Return (X, Y) of the center of cell containing provided text 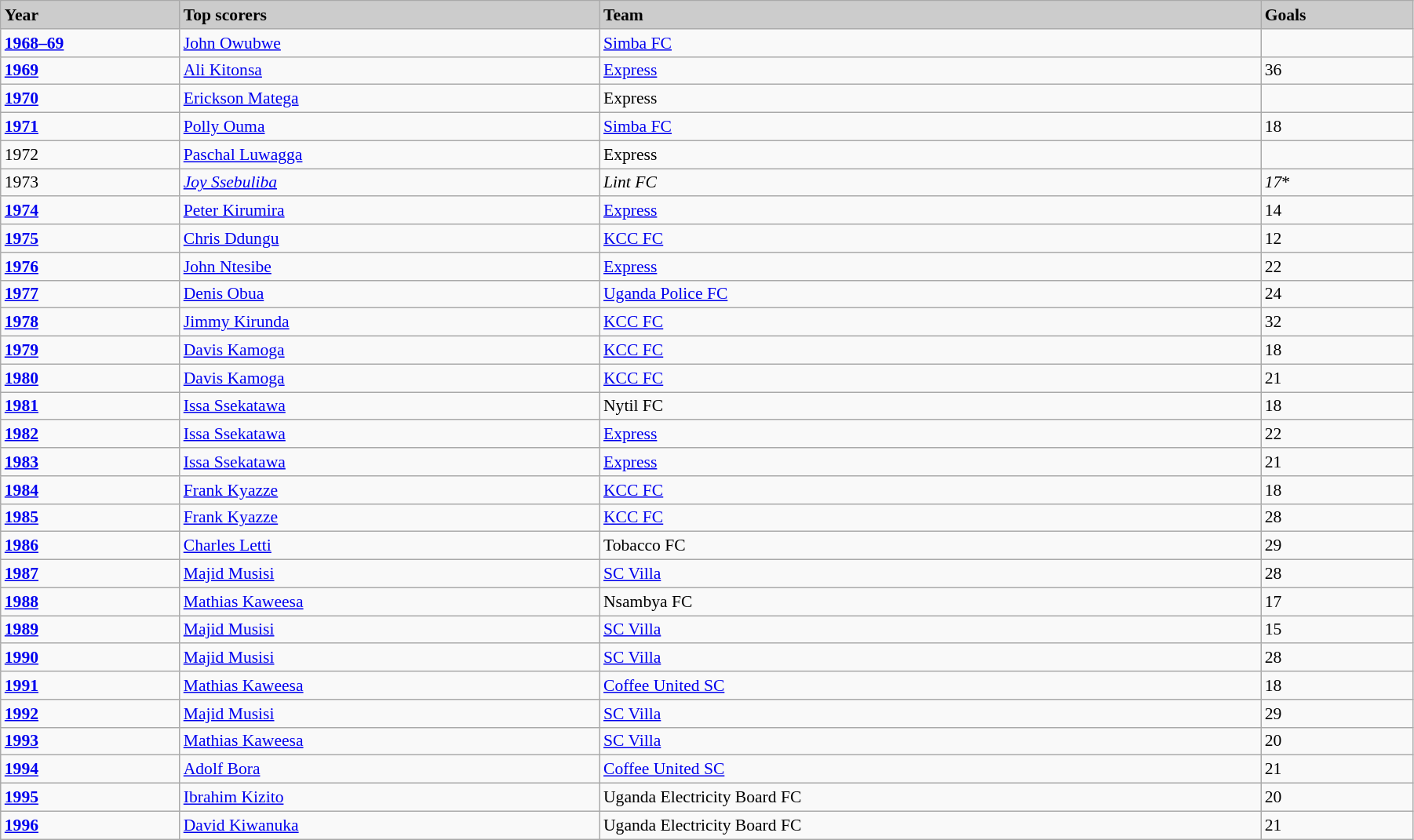
1990 (90, 658)
1973 (90, 183)
Year (90, 15)
12 (1337, 238)
Joy Ssebuliba (389, 183)
Nytil FC (931, 406)
1975 (90, 238)
John Owubwe (389, 43)
1995 (90, 798)
1979 (90, 351)
1984 (90, 490)
Team (931, 15)
1978 (90, 322)
1982 (90, 435)
36 (1337, 71)
1993 (90, 741)
1986 (90, 546)
Jimmy Kirunda (389, 322)
1996 (90, 825)
Uganda Police FC (931, 294)
Peter Kirumira (389, 211)
1972 (90, 155)
1980 (90, 378)
17* (1337, 183)
Goals (1337, 15)
Adolf Bora (389, 769)
Ali Kitonsa (389, 71)
Nsambya FC (931, 602)
Tobacco FC (931, 546)
Lint FC (931, 183)
1991 (90, 685)
David Kiwanuka (389, 825)
1992 (90, 714)
1969 (90, 71)
John Ntesibe (389, 267)
1977 (90, 294)
1981 (90, 406)
1970 (90, 99)
Denis Obua (389, 294)
Polly Ouma (389, 127)
24 (1337, 294)
1985 (90, 518)
Charles Letti (389, 546)
1968–69 (90, 43)
1971 (90, 127)
1987 (90, 574)
Chris Ddungu (389, 238)
Erickson Matega (389, 99)
17 (1337, 602)
1989 (90, 630)
1988 (90, 602)
32 (1337, 322)
1994 (90, 769)
Paschal Luwagga (389, 155)
1976 (90, 267)
Top scorers (389, 15)
1974 (90, 211)
14 (1337, 211)
Ibrahim Kizito (389, 798)
15 (1337, 630)
1983 (90, 462)
